Extract the (x, y) coordinate from the center of the cell holding the provided text.  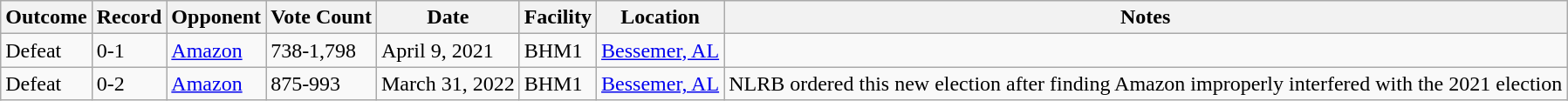
0-1 (129, 50)
Opponent (216, 17)
Facility (558, 17)
Record (129, 17)
March 31, 2022 (448, 84)
Vote Count (321, 17)
738-1,798 (321, 50)
NLRB ordered this new election after finding Amazon improperly interfered with the 2021 election (1146, 84)
Notes (1146, 17)
April 9, 2021 (448, 50)
0-2 (129, 84)
875-993 (321, 84)
Date (448, 17)
Outcome (46, 17)
Location (661, 17)
